Search for the cell housing the specified text and yield its (x, y) center coordinate. 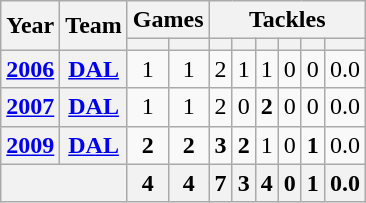
2007 (30, 107)
Team (94, 26)
Year (30, 26)
7 (220, 183)
2006 (30, 69)
Tackles (287, 20)
2009 (30, 145)
Games (168, 20)
